Determine the (x, y) coordinate at the center of the cell enclosing the given text.  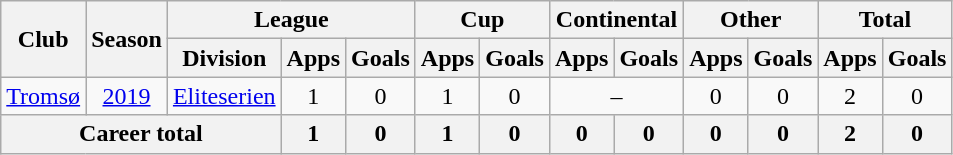
Tromsø (44, 96)
Cup (482, 20)
Other (751, 20)
Season (127, 39)
Club (44, 39)
2019 (127, 96)
Division (224, 58)
Total (885, 20)
Continental (616, 20)
League (291, 20)
– (616, 96)
Career total (141, 134)
Eliteserien (224, 96)
